Pinpoint the cell where the given text exists, returning its [X, Y] midpoint coordinate. 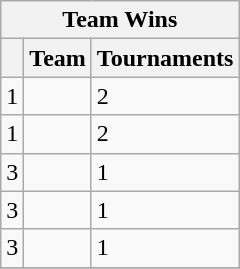
Team [58, 58]
Team Wins [120, 20]
Tournaments [165, 58]
